Extract the [X, Y] coordinate from the center of the cell holding the provided text.  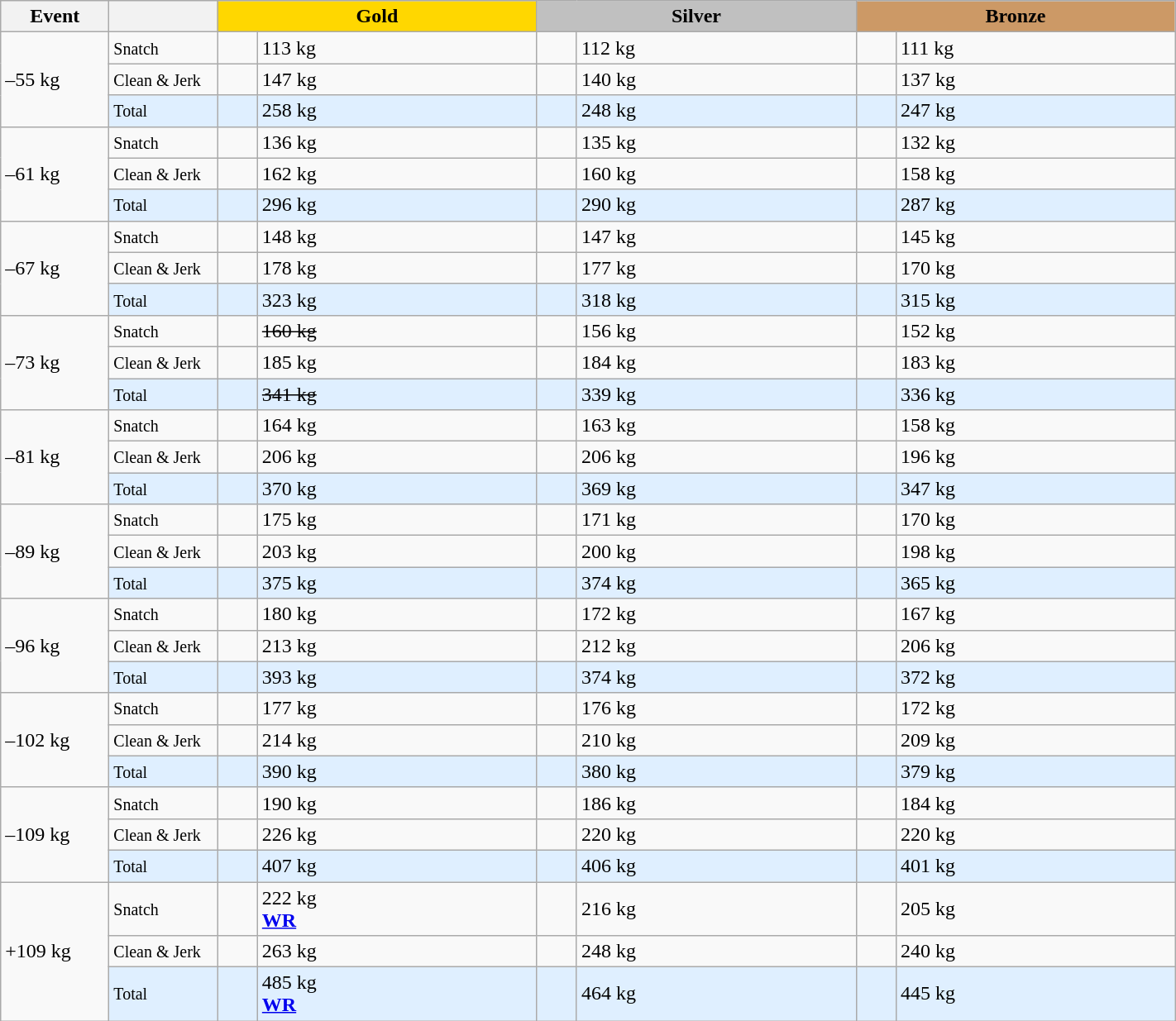
258 kg [397, 111]
112 kg [716, 48]
200 kg [716, 551]
290 kg [716, 205]
145 kg [1035, 236]
445 kg [1035, 994]
190 kg [397, 803]
171 kg [716, 520]
379 kg [1035, 771]
–96 kg [55, 646]
198 kg [1035, 551]
180 kg [397, 614]
210 kg [716, 740]
178 kg [397, 268]
318 kg [716, 299]
209 kg [1035, 740]
393 kg [397, 677]
152 kg [1035, 331]
111 kg [1035, 48]
–102 kg [55, 740]
135 kg [716, 142]
203 kg [397, 551]
–81 kg [55, 457]
287 kg [1035, 205]
137 kg [1035, 79]
205 kg [1035, 908]
369 kg [716, 489]
+109 kg [55, 951]
148 kg [397, 236]
370 kg [397, 489]
213 kg [397, 646]
341 kg [397, 394]
247 kg [1035, 111]
240 kg [1035, 952]
406 kg [716, 866]
136 kg [397, 142]
339 kg [716, 394]
Bronze [1016, 17]
164 kg [397, 426]
372 kg [1035, 677]
163 kg [716, 426]
185 kg [397, 362]
Silver [696, 17]
–73 kg [55, 362]
380 kg [716, 771]
222 kgWR [397, 908]
Gold [377, 17]
–89 kg [55, 551]
167 kg [1035, 614]
263 kg [397, 952]
390 kg [397, 771]
176 kg [716, 708]
–67 kg [55, 268]
401 kg [1035, 866]
407 kg [397, 866]
196 kg [1035, 457]
296 kg [397, 205]
132 kg [1035, 142]
464 kg [716, 994]
212 kg [716, 646]
315 kg [1035, 299]
485 kgWR [397, 994]
226 kg [397, 834]
323 kg [397, 299]
Event [55, 17]
140 kg [716, 79]
336 kg [1035, 394]
–61 kg [55, 174]
347 kg [1035, 489]
365 kg [1035, 583]
–55 kg [55, 79]
216 kg [716, 908]
186 kg [716, 803]
156 kg [716, 331]
113 kg [397, 48]
214 kg [397, 740]
375 kg [397, 583]
183 kg [1035, 362]
175 kg [397, 520]
162 kg [397, 174]
–109 kg [55, 834]
